Return the [X, Y] coordinate for the center point of the cell that contains the specified text.  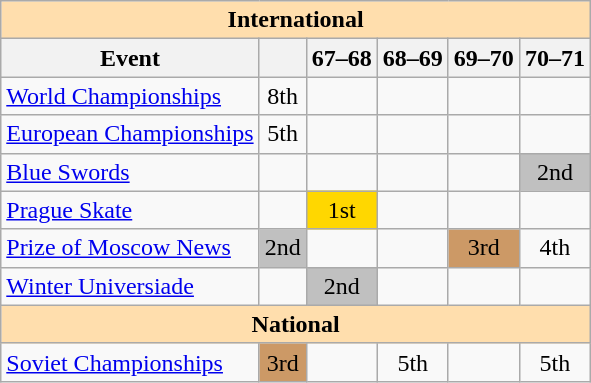
European Championships [130, 134]
Blue Swords [130, 172]
Winter Universiade [130, 286]
National [296, 324]
69–70 [484, 58]
World Championships [130, 96]
Prague Skate [130, 210]
4th [554, 248]
Prize of Moscow News [130, 248]
International [296, 20]
1st [342, 210]
Event [130, 58]
67–68 [342, 58]
70–71 [554, 58]
Soviet Championships [130, 362]
8th [282, 96]
68–69 [412, 58]
